Output the (x, y) coordinate of the center of the cell containing the given text.  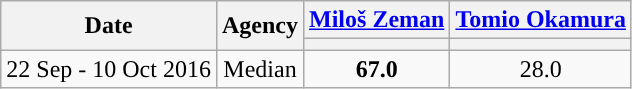
Miloš Zeman (377, 20)
Median (260, 69)
28.0 (541, 69)
67.0 (377, 69)
Agency (260, 26)
Date (109, 26)
22 Sep - 10 Oct 2016 (109, 69)
Tomio Okamura (541, 20)
